Search for the cell housing the specified text and yield its (X, Y) center coordinate. 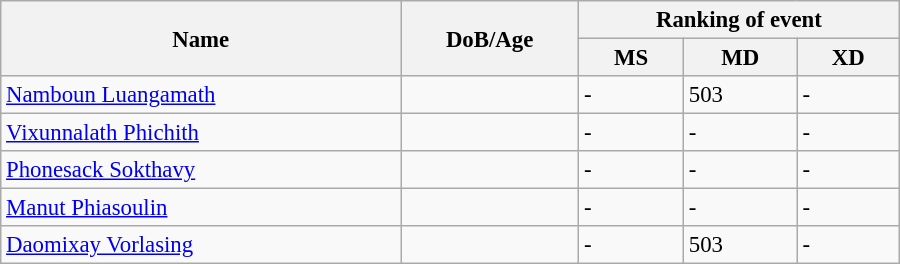
Manut Phiasoulin (201, 208)
Namboun Luangamath (201, 95)
DoB/Age (490, 38)
Phonesack Sokthavy (201, 170)
Name (201, 38)
Vixunnalath Phichith (201, 133)
MD (740, 58)
MS (632, 58)
XD (848, 58)
Daomixay Vorlasing (201, 245)
Ranking of event (740, 20)
